Extract the (X, Y) coordinate from the center of the cell holding the provided text.  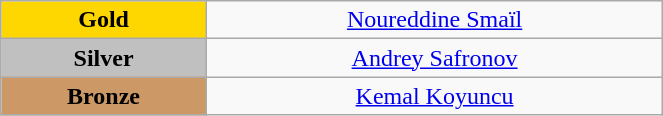
Kemal Koyuncu (434, 96)
Bronze (104, 96)
Noureddine Smaïl (434, 20)
Andrey Safronov (434, 58)
Gold (104, 20)
Silver (104, 58)
